Pinpoint the cell where the given text exists, returning its (X, Y) midpoint coordinate. 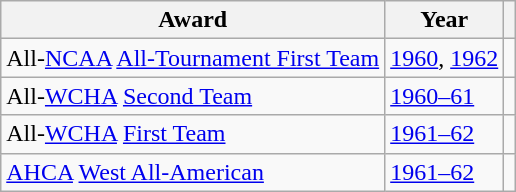
AHCA West All-American (193, 172)
All-WCHA Second Team (193, 96)
1960–61 (444, 96)
1960, 1962 (444, 58)
All-NCAA All-Tournament First Team (193, 58)
Year (444, 20)
Award (193, 20)
All-WCHA First Team (193, 134)
